Capture the cell that displays the provided text and extract its (x, y) central coordinate. 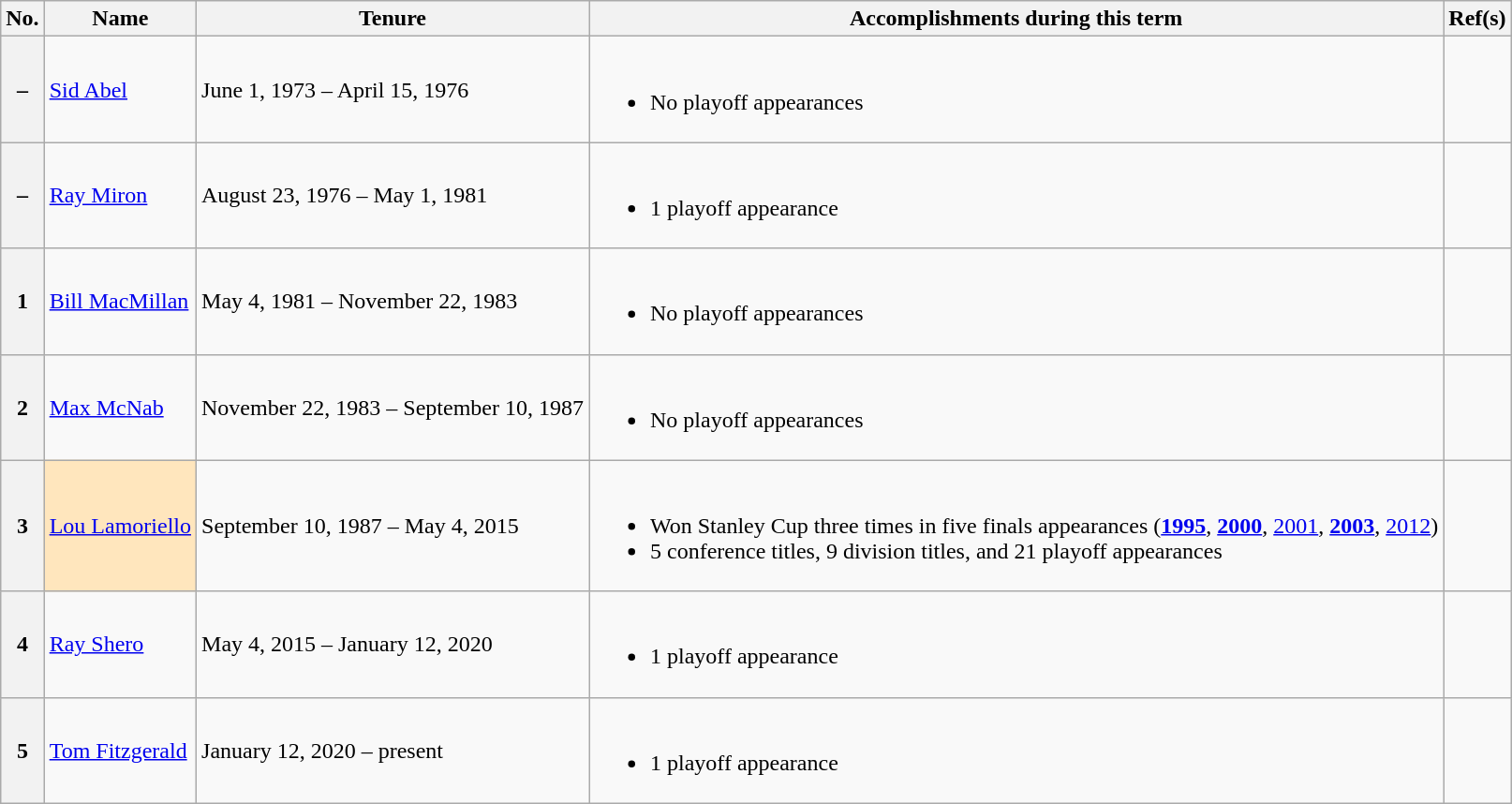
May 4, 1981 – November 22, 1983 (393, 302)
Tenure (393, 19)
Ray Miron (120, 195)
1 (22, 302)
January 12, 2020 – present (393, 750)
3 (22, 526)
Ref(s) (1477, 19)
4 (22, 645)
Bill MacMillan (120, 302)
Ray Shero (120, 645)
August 23, 1976 – May 1, 1981 (393, 195)
Accomplishments during this term (1015, 19)
Tom Fitzgerald (120, 750)
November 22, 1983 – September 10, 1987 (393, 407)
No. (22, 19)
September 10, 1987 – May 4, 2015 (393, 526)
June 1, 1973 – April 15, 1976 (393, 90)
May 4, 2015 – January 12, 2020 (393, 645)
Lou Lamoriello (120, 526)
2 (22, 407)
Sid Abel (120, 90)
Max McNab (120, 407)
5 (22, 750)
Name (120, 19)
